Determine the [X, Y] coordinate at the center of the cell enclosing the given text.  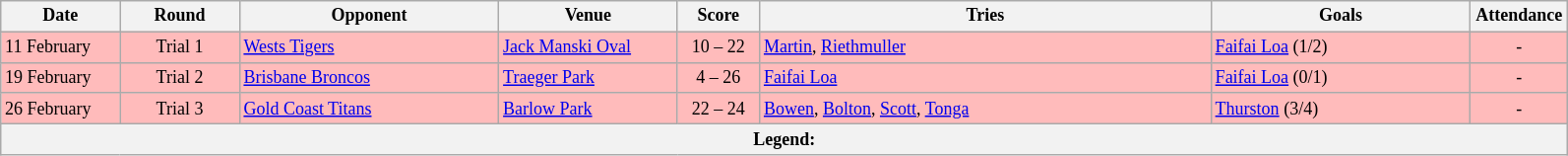
26 February [61, 109]
Martin, Riethmuller [986, 47]
Faifai Loa (1/2) [1341, 47]
Brisbane Broncos [369, 77]
Venue [589, 16]
Opponent [369, 16]
Legend: [784, 138]
10 – 22 [719, 47]
22 – 24 [719, 109]
Trial 2 [179, 77]
Bowen, Bolton, Scott, Tonga [986, 109]
Thurston (3/4) [1341, 109]
Trial 1 [179, 47]
Barlow Park [589, 109]
Gold Coast Titans [369, 109]
Attendance [1520, 16]
11 February [61, 47]
Goals [1341, 16]
Round [179, 16]
Faifai Loa (0/1) [1341, 77]
Faifai Loa [986, 77]
Trial 3 [179, 109]
Jack Manski Oval [589, 47]
Tries [986, 16]
Date [61, 16]
Score [719, 16]
19 February [61, 77]
Wests Tigers [369, 47]
Traeger Park [589, 77]
4 – 26 [719, 77]
